Output the (x, y) coordinate of the center of the cell containing the given text.  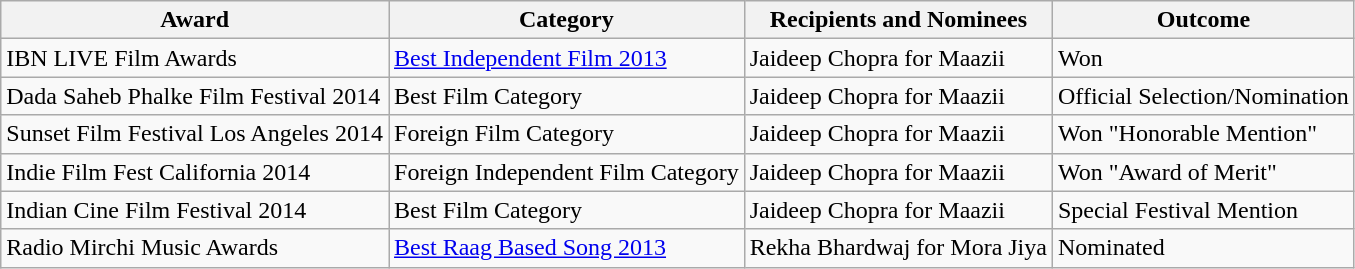
Recipients and Nominees (898, 20)
Radio Mirchi Music Awards (195, 248)
Foreign Independent Film Category (566, 172)
Category (566, 20)
Foreign Film Category (566, 134)
Best Raag Based Song 2013 (566, 248)
Special Festival Mention (1203, 210)
Indian Cine Film Festival 2014 (195, 210)
Official Selection/Nomination (1203, 96)
Nominated (1203, 248)
Dada Saheb Phalke Film Festival 2014 (195, 96)
Award (195, 20)
Outcome (1203, 20)
Indie Film Fest California 2014 (195, 172)
Sunset Film Festival Los Angeles 2014 (195, 134)
Rekha Bhardwaj for Mora Jiya (898, 248)
Won "Honorable Mention" (1203, 134)
Best Independent Film 2013 (566, 58)
Won "Award of Merit" (1203, 172)
Won (1203, 58)
IBN LIVE Film Awards (195, 58)
